Return (x, y) of the center of cell containing provided text 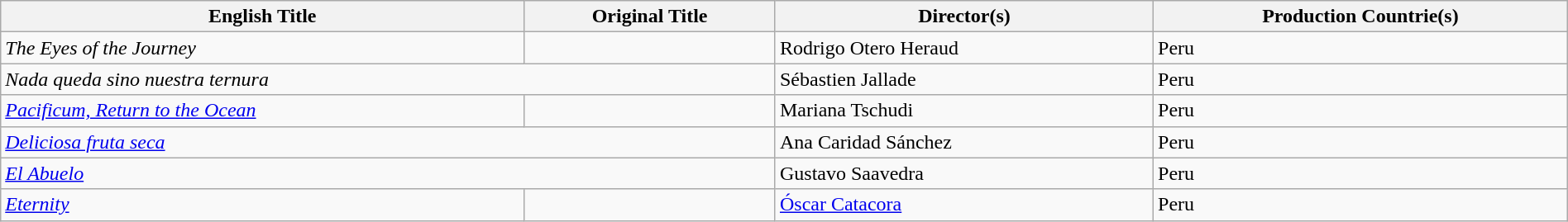
Ana Caridad Sánchez (964, 142)
Óscar Catacora (964, 205)
Eternity (263, 205)
Sébastien Jallade (964, 79)
Mariana Tschudi (964, 111)
Rodrigo Otero Heraud (964, 48)
Original Title (650, 17)
Nada queda sino nuestra ternura (389, 79)
Gustavo Saavedra (964, 173)
Director(s) (964, 17)
Pacificum, Return to the Ocean (263, 111)
El Abuelo (389, 173)
The Eyes of the Journey (263, 48)
Production Countrie(s) (1361, 17)
English Title (263, 17)
Deliciosa fruta seca (389, 142)
